Pinpoint the cell where the given text exists, returning its (x, y) midpoint coordinate. 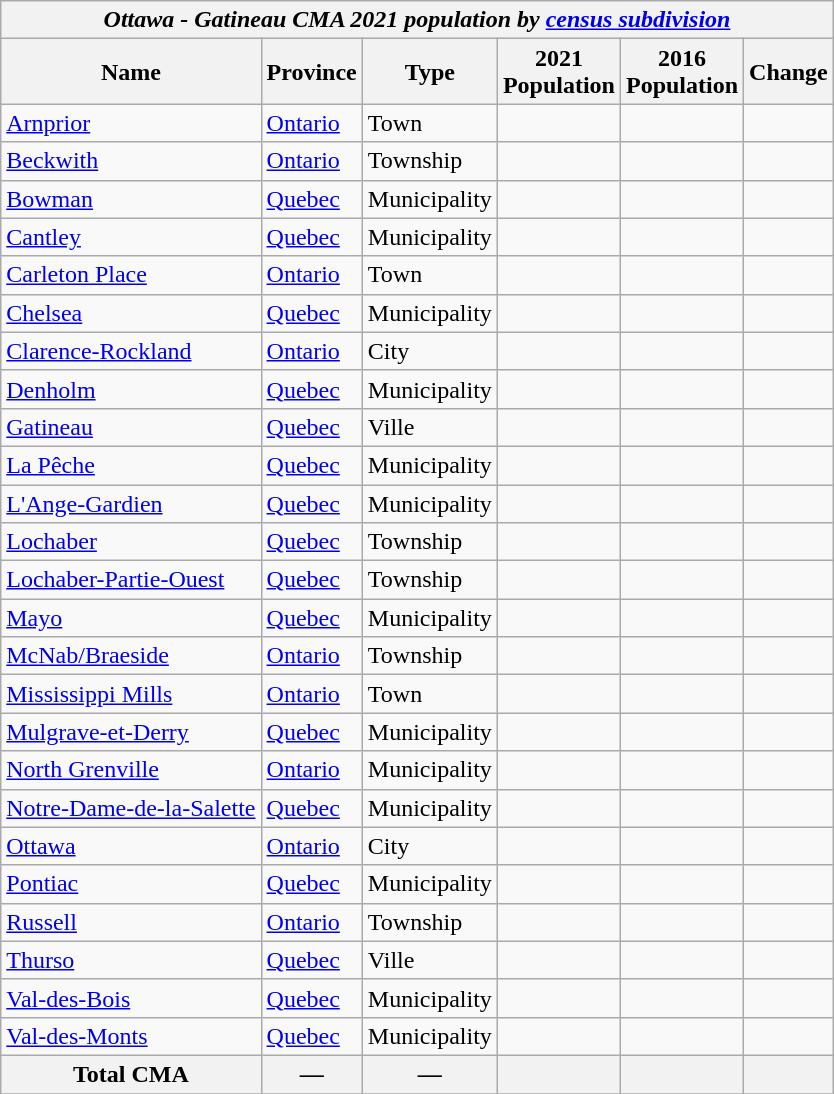
2021Population (558, 72)
Lochaber-Partie-Ouest (131, 580)
Beckwith (131, 161)
North Grenville (131, 770)
Change (789, 72)
Gatineau (131, 427)
Denholm (131, 389)
Carleton Place (131, 275)
Mulgrave-et-Derry (131, 732)
Thurso (131, 960)
Province (312, 72)
Total CMA (131, 1074)
Ottawa - Gatineau CMA 2021 population by census subdivision (418, 20)
Ottawa (131, 846)
La Pêche (131, 465)
Type (430, 72)
Clarence-Rockland (131, 351)
Arnprior (131, 123)
Mayo (131, 618)
Notre-Dame-de-la-Salette (131, 808)
Lochaber (131, 542)
L'Ange-Gardien (131, 503)
Chelsea (131, 313)
Pontiac (131, 884)
McNab/Braeside (131, 656)
Val-des-Monts (131, 1036)
Cantley (131, 237)
Russell (131, 922)
2016Population (682, 72)
Bowman (131, 199)
Mississippi Mills (131, 694)
Val-des-Bois (131, 998)
Name (131, 72)
